Find where the given text appears and provide that cell's center as [X, Y] coordinate. 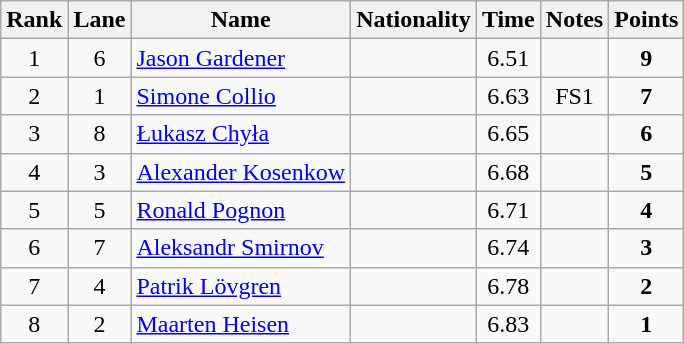
6.68 [508, 172]
Simone Collio [241, 96]
6.83 [508, 324]
6.71 [508, 210]
6.51 [508, 58]
Nationality [414, 20]
Notes [574, 20]
6.63 [508, 96]
Points [646, 20]
9 [646, 58]
Lane [100, 20]
Name [241, 20]
6.74 [508, 248]
Alexander Kosenkow [241, 172]
Łukasz Chyła [241, 134]
Maarten Heisen [241, 324]
Rank [34, 20]
FS1 [574, 96]
Time [508, 20]
Aleksandr Smirnov [241, 248]
Jason Gardener [241, 58]
6.78 [508, 286]
Ronald Pognon [241, 210]
Patrik Lövgren [241, 286]
6.65 [508, 134]
